Output the [X, Y] coordinate of the center of the cell containing the given text.  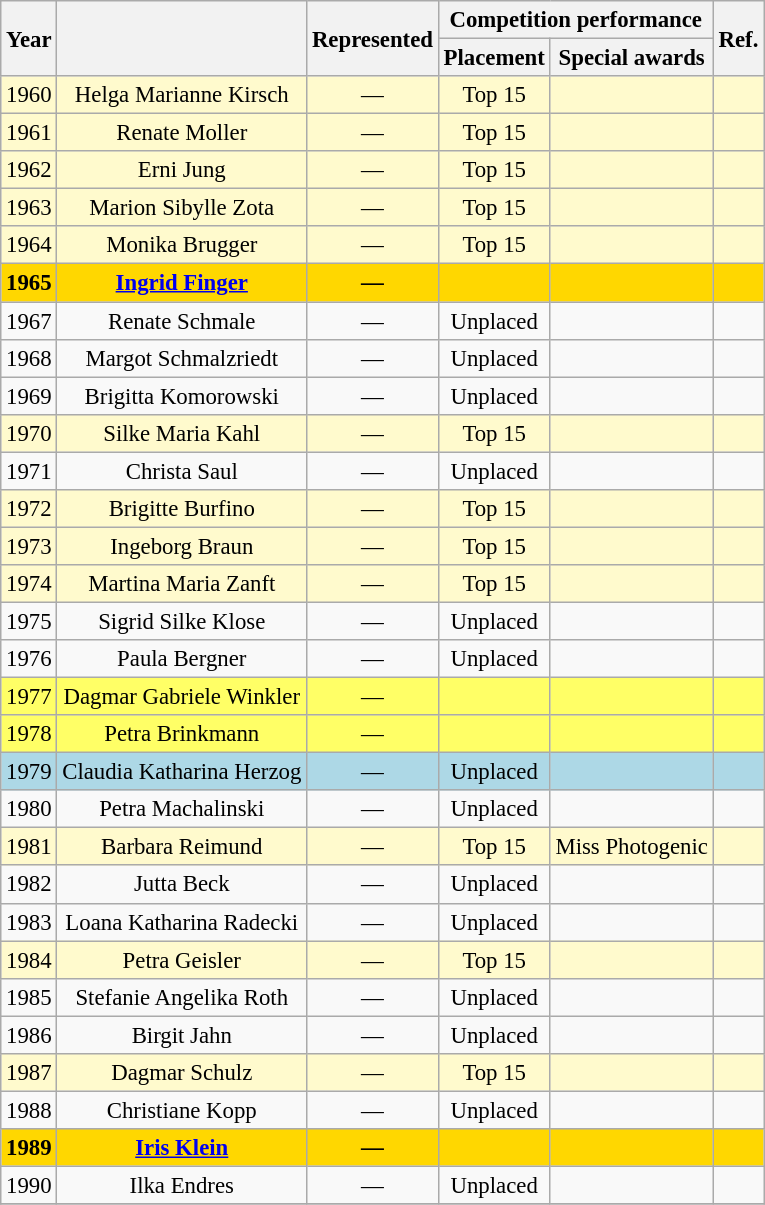
1960 [29, 95]
Ref. [738, 38]
Competition performance [576, 20]
1990 [29, 1185]
1976 [29, 659]
Renate Moller [182, 133]
1962 [29, 170]
Loana Katharina Radecki [182, 922]
1969 [29, 396]
Ilka Endres [182, 1185]
1968 [29, 358]
Christa Saul [182, 471]
Birgit Jahn [182, 1035]
1977 [29, 697]
1980 [29, 809]
1984 [29, 960]
Ingeborg Braun [182, 546]
1979 [29, 772]
Petra Machalinski [182, 809]
Year [29, 38]
Silke Maria Kahl [182, 433]
Christiane Kopp [182, 1110]
1981 [29, 847]
Sigrid Silke Klose [182, 621]
1978 [29, 734]
1989 [29, 1148]
Renate Schmale [182, 321]
Iris Klein [182, 1148]
Represented [373, 38]
Miss Photogenic [632, 847]
Margot Schmalzriedt [182, 358]
1967 [29, 321]
1965 [29, 283]
Martina Maria Zanft [182, 584]
Paula Bergner [182, 659]
1983 [29, 922]
Placement [494, 58]
Helga Marianne Kirsch [182, 95]
1982 [29, 885]
1961 [29, 133]
1986 [29, 1035]
Stefanie Angelika Roth [182, 997]
Claudia Katharina Herzog [182, 772]
1970 [29, 433]
Brigitte Burfino [182, 509]
1988 [29, 1110]
Jutta Beck [182, 885]
Erni Jung [182, 170]
Dagmar Gabriele Winkler [182, 697]
1971 [29, 471]
Special awards [632, 58]
Ingrid Finger [182, 283]
Monika Brugger [182, 245]
Brigitta Komorowski [182, 396]
1972 [29, 509]
1973 [29, 546]
Dagmar Schulz [182, 1073]
1974 [29, 584]
Marion Sibylle Zota [182, 208]
1964 [29, 245]
1985 [29, 997]
Petra Geisler [182, 960]
Petra Brinkmann [182, 734]
Barbara Reimund [182, 847]
1987 [29, 1073]
1963 [29, 208]
1975 [29, 621]
